Output the [x, y] coordinate of the center of the cell containing the given text.  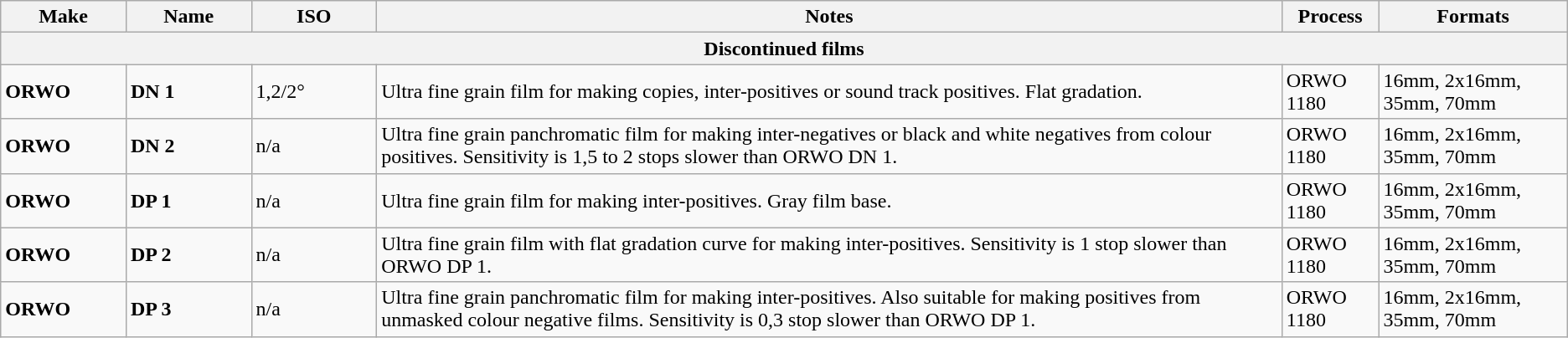
DN 2 [188, 146]
DP 1 [188, 201]
Make [64, 17]
ISO [314, 17]
Formats [1473, 17]
DP 3 [188, 310]
Ultra fine grain film for making inter-positives. Gray film base. [829, 201]
DN 1 [188, 92]
Discontinued films [784, 49]
DP 2 [188, 254]
Ultra fine grain film with flat gradation curve for making inter-positives. Sensitivity is 1 stop slower than ORWO DP 1. [829, 254]
Ultra fine grain film for making copies, inter-positives or sound track positives. Flat gradation. [829, 92]
1,2/2° [314, 92]
Process [1330, 17]
Notes [829, 17]
Name [188, 17]
